Output the [X, Y] coordinate of the center of the cell containing the given text.  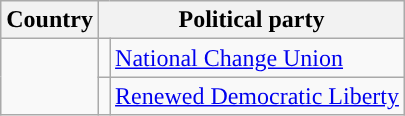
Renewed Democratic Liberty [258, 96]
Country [50, 20]
Political party [251, 20]
National Change Union [258, 58]
